Detect which cell encompasses the target text, then output its [x, y] center coordinate. 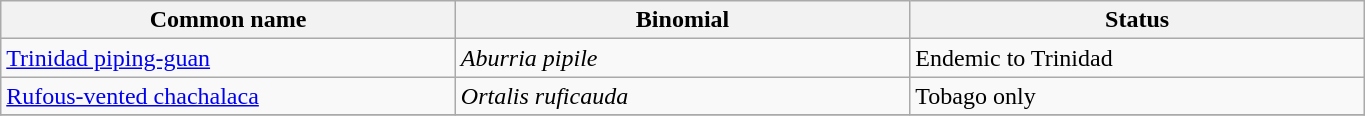
Endemic to Trinidad [1138, 58]
Common name [228, 20]
Ortalis ruficauda [682, 96]
Binomial [682, 20]
Aburria pipile [682, 58]
Trinidad piping-guan [228, 58]
Tobago only [1138, 96]
Rufous-vented chachalaca [228, 96]
Status [1138, 20]
